Return [x, y] of the center of cell containing provided text 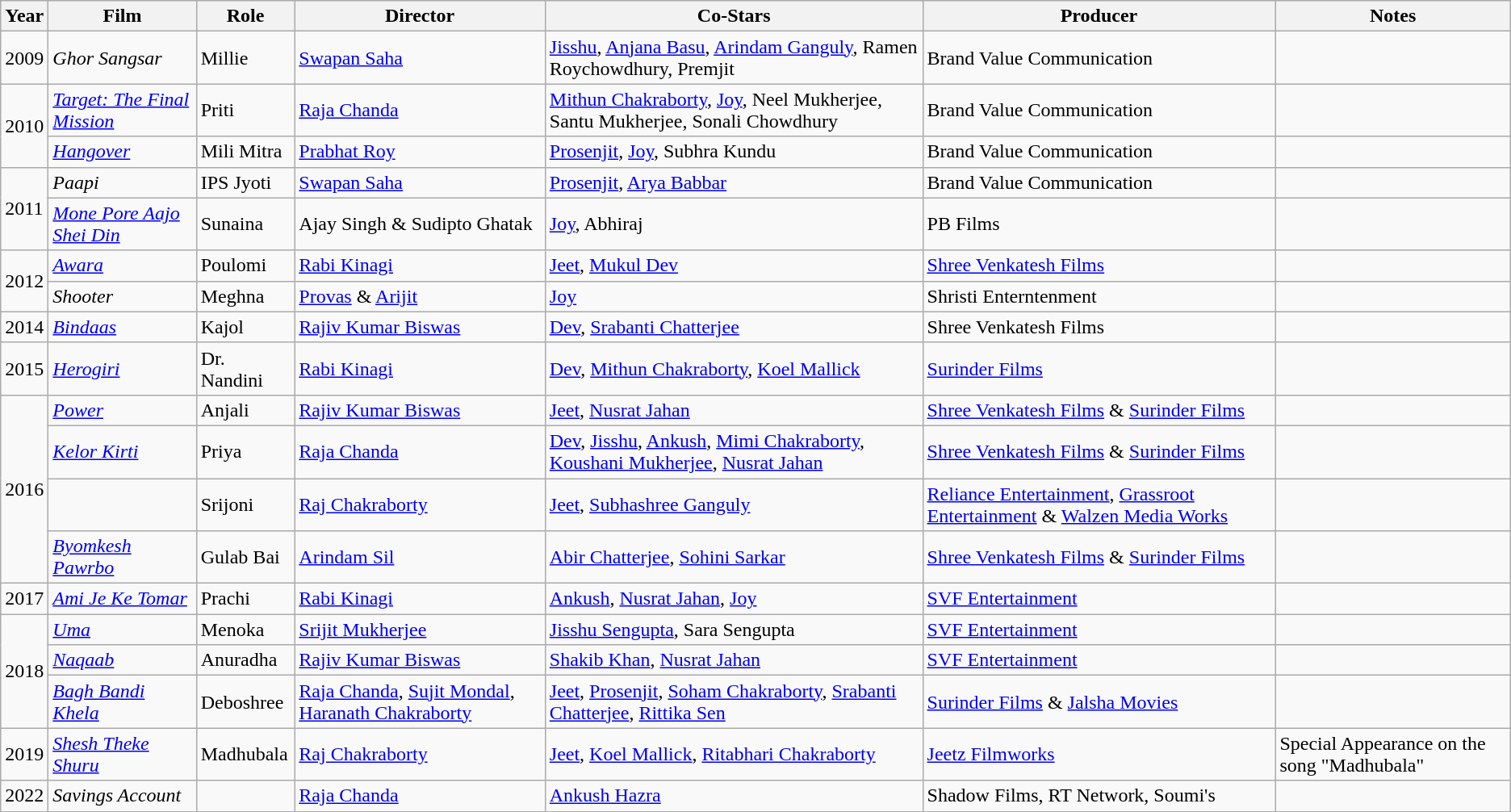
Millie [245, 58]
Paapi [123, 182]
Shakib Khan, Nusrat Jahan [734, 660]
Deboshree [245, 702]
2015 [24, 368]
2012 [24, 281]
Reliance Entertainment, Grassroot Entertainment & Walzen Media Works [1099, 504]
Awara [123, 266]
Jeetz Filmworks [1099, 754]
Herogiri [123, 368]
Surinder Films & Jalsha Movies [1099, 702]
Joy [734, 296]
Byomkesh Pawrbo [123, 557]
Jeet, Koel Mallick, Ritabhari Chakraborty [734, 754]
Co-Stars [734, 16]
2010 [24, 126]
Sunaina [245, 224]
Ami Je Ke Tomar [123, 599]
Mone Pore Aajo Shei Din [123, 224]
Dev, Srabanti Chatterjee [734, 327]
Jisshu, Anjana Basu, Arindam Ganguly, Ramen Roychowdhury, Premjit [734, 58]
Priti [245, 110]
Gulab Bai [245, 557]
Year [24, 16]
Joy, Abhiraj [734, 224]
Madhubala [245, 754]
Film [123, 16]
Srijoni [245, 504]
Ankush Hazra [734, 796]
Dr. Nandini [245, 368]
Jeet, Prosenjit, Soham Chakraborty, Srabanti Chatterjee, Rittika Sen [734, 702]
Arindam Sil [420, 557]
IPS Jyoti [245, 182]
Target: The Final Mission [123, 110]
Raja Chanda, Sujit Mondal, Haranath Chakraborty [420, 702]
Meghna [245, 296]
2017 [24, 599]
Ankush, Nusrat Jahan, Joy [734, 599]
Prachi [245, 599]
Role [245, 16]
Kelor Kirti [123, 452]
2011 [24, 208]
PB Films [1099, 224]
Mithun Chakraborty, Joy, Neel Mukherjee, Santu Mukherjee, Sonali Chowdhury [734, 110]
Prabhat Roy [420, 152]
2009 [24, 58]
Savings Account [123, 796]
Abir Chatterjee, Sohini Sarkar [734, 557]
Bagh Bandi Khela [123, 702]
Poulomi [245, 266]
Priya [245, 452]
Shesh Theke Shuru [123, 754]
Anuradha [245, 660]
Menoka [245, 630]
Shristi Enterntenment [1099, 296]
Dev, Mithun Chakraborty, Koel Mallick [734, 368]
2014 [24, 327]
Kajol [245, 327]
Anjali [245, 410]
Prosenjit, Arya Babbar [734, 182]
Ajay Singh & Sudipto Ghatak [420, 224]
Hangover [123, 152]
Ghor Sangsar [123, 58]
Shooter [123, 296]
Jeet, Mukul Dev [734, 266]
Jeet, Subhashree Ganguly [734, 504]
Notes [1393, 16]
Uma [123, 630]
Producer [1099, 16]
Shadow Films, RT Network, Soumi's [1099, 796]
Power [123, 410]
Dev, Jisshu, Ankush, Mimi Chakraborty, Koushani Mukherjee, Nusrat Jahan [734, 452]
2019 [24, 754]
Bindaas [123, 327]
2022 [24, 796]
2018 [24, 672]
2016 [24, 489]
Director [420, 16]
Jisshu Sengupta, Sara Sengupta [734, 630]
Prosenjit, Joy, Subhra Kundu [734, 152]
Jeet, Nusrat Jahan [734, 410]
Naqaab [123, 660]
Srijit Mukherjee [420, 630]
Mili Mitra [245, 152]
Special Appearance on the song "Madhubala" [1393, 754]
Provas & Arijit [420, 296]
Surinder Films [1099, 368]
